From the cell containing the given text, extract its center point as (X, Y) coordinate. 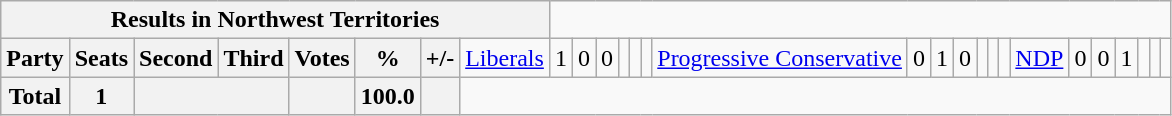
Liberals (505, 58)
Votes (322, 58)
Total (35, 96)
Progressive Conservative (780, 58)
Results in Northwest Territories (276, 20)
Second (176, 58)
NDP (1040, 58)
Seats (101, 58)
+/- (440, 58)
Party (35, 58)
% (388, 58)
100.0 (388, 96)
Third (254, 58)
